From the cell containing the given text, extract its center point as [X, Y] coordinate. 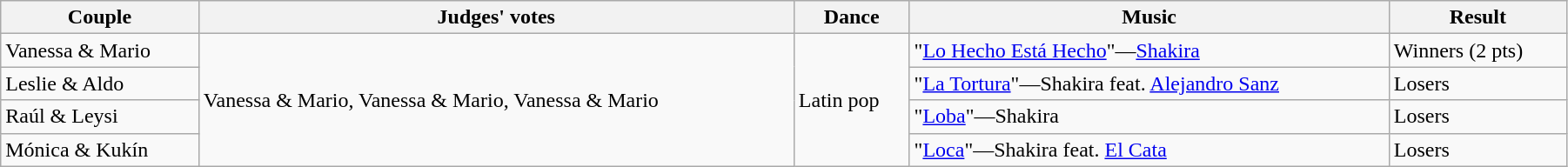
Latin pop [851, 100]
Mónica & Kukín [100, 150]
"Loca"—Shakira feat. El Cata [1149, 150]
Vanessa & Mario [100, 50]
Leslie & Aldo [100, 83]
Music [1149, 17]
Winners (2 pts) [1478, 50]
"Lo Hecho Está Hecho"—Shakira [1149, 50]
Couple [100, 17]
"La Tortura"—Shakira feat. Alejandro Sanz [1149, 83]
Vanessa & Mario, Vanessa & Mario, Vanessa & Mario [496, 100]
Judges' votes [496, 17]
"Loba"—Shakira [1149, 117]
Result [1478, 17]
Raúl & Leysi [100, 117]
Dance [851, 17]
